Pinpoint the cell where the given text exists, returning its [X, Y] midpoint coordinate. 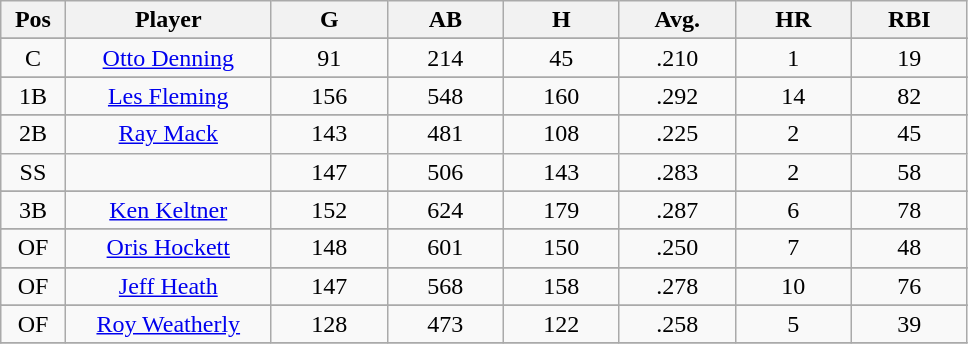
.258 [677, 324]
.250 [677, 248]
SS [33, 172]
.278 [677, 286]
Player [168, 20]
.287 [677, 210]
152 [329, 210]
156 [329, 96]
AB [445, 20]
Ray Mack [168, 134]
RBI [909, 20]
19 [909, 58]
148 [329, 248]
3B [33, 210]
214 [445, 58]
122 [561, 324]
128 [329, 324]
10 [793, 286]
158 [561, 286]
179 [561, 210]
58 [909, 172]
5 [793, 324]
Les Fleming [168, 96]
6 [793, 210]
150 [561, 248]
473 [445, 324]
78 [909, 210]
C [33, 58]
Otto Denning [168, 58]
Ken Keltner [168, 210]
1B [33, 96]
624 [445, 210]
Jeff Heath [168, 286]
2B [33, 134]
39 [909, 324]
14 [793, 96]
506 [445, 172]
7 [793, 248]
HR [793, 20]
1 [793, 58]
H [561, 20]
108 [561, 134]
82 [909, 96]
.210 [677, 58]
.292 [677, 96]
Roy Weatherly [168, 324]
Oris Hockett [168, 248]
160 [561, 96]
Avg. [677, 20]
48 [909, 248]
601 [445, 248]
.225 [677, 134]
91 [329, 58]
481 [445, 134]
548 [445, 96]
Pos [33, 20]
568 [445, 286]
76 [909, 286]
.283 [677, 172]
G [329, 20]
